Provide the (X, Y) coordinate of the cell's center where the given text is located.  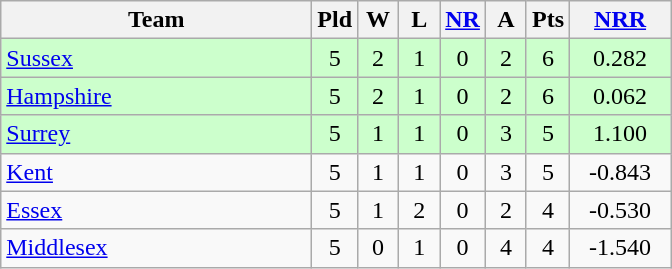
NRR (620, 20)
W (378, 20)
Middlesex (156, 248)
Pts (548, 20)
Pld (335, 20)
1.100 (620, 134)
NR (463, 20)
Surrey (156, 134)
L (420, 20)
Hampshire (156, 96)
Team (156, 20)
-1.540 (620, 248)
0.062 (620, 96)
Essex (156, 210)
Kent (156, 172)
0.282 (620, 58)
Sussex (156, 58)
-0.843 (620, 172)
-0.530 (620, 210)
A (506, 20)
